Scan for the cell matching the given text and deliver its [X, Y] coordinate at center. 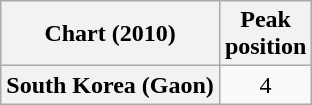
4 [265, 85]
Peakposition [265, 34]
South Korea (Gaon) [110, 85]
Chart (2010) [110, 34]
